Detect which cell encompasses the target text, then output its [x, y] center coordinate. 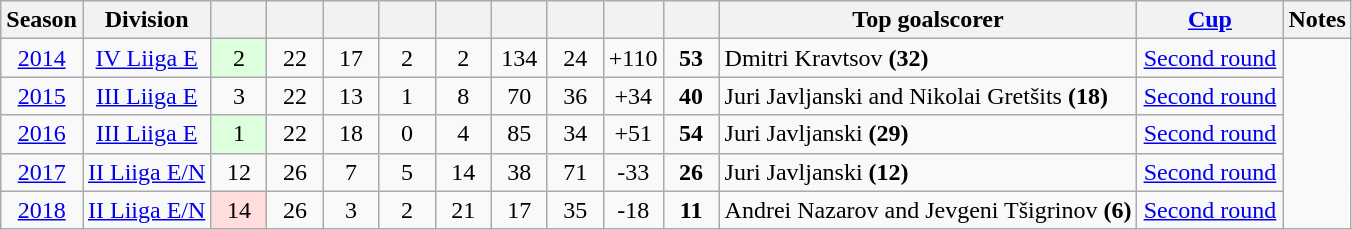
40 [691, 96]
Top goalscorer [928, 20]
IV Liiga E [146, 58]
Juri Javljanski (12) [928, 172]
35 [575, 210]
34 [575, 134]
71 [575, 172]
-33 [633, 172]
0 [407, 134]
2018 [42, 210]
18 [351, 134]
54 [691, 134]
Season [42, 20]
134 [519, 58]
8 [463, 96]
2014 [42, 58]
Andrei Nazarov and Jevgeni Tšigrinov (6) [928, 210]
Cup [1210, 20]
5 [407, 172]
Division [146, 20]
Notes [1317, 20]
21 [463, 210]
85 [519, 134]
38 [519, 172]
24 [575, 58]
2016 [42, 134]
+51 [633, 134]
Dmitri Kravtsov (32) [928, 58]
-18 [633, 210]
36 [575, 96]
4 [463, 134]
+34 [633, 96]
11 [691, 210]
7 [351, 172]
53 [691, 58]
+110 [633, 58]
2017 [42, 172]
2015 [42, 96]
Juri Javljanski and Nikolai Gretšits (18) [928, 96]
Juri Javljanski (29) [928, 134]
13 [351, 96]
70 [519, 96]
12 [239, 172]
